Capture the cell that displays the provided text and extract its [X, Y] central coordinate. 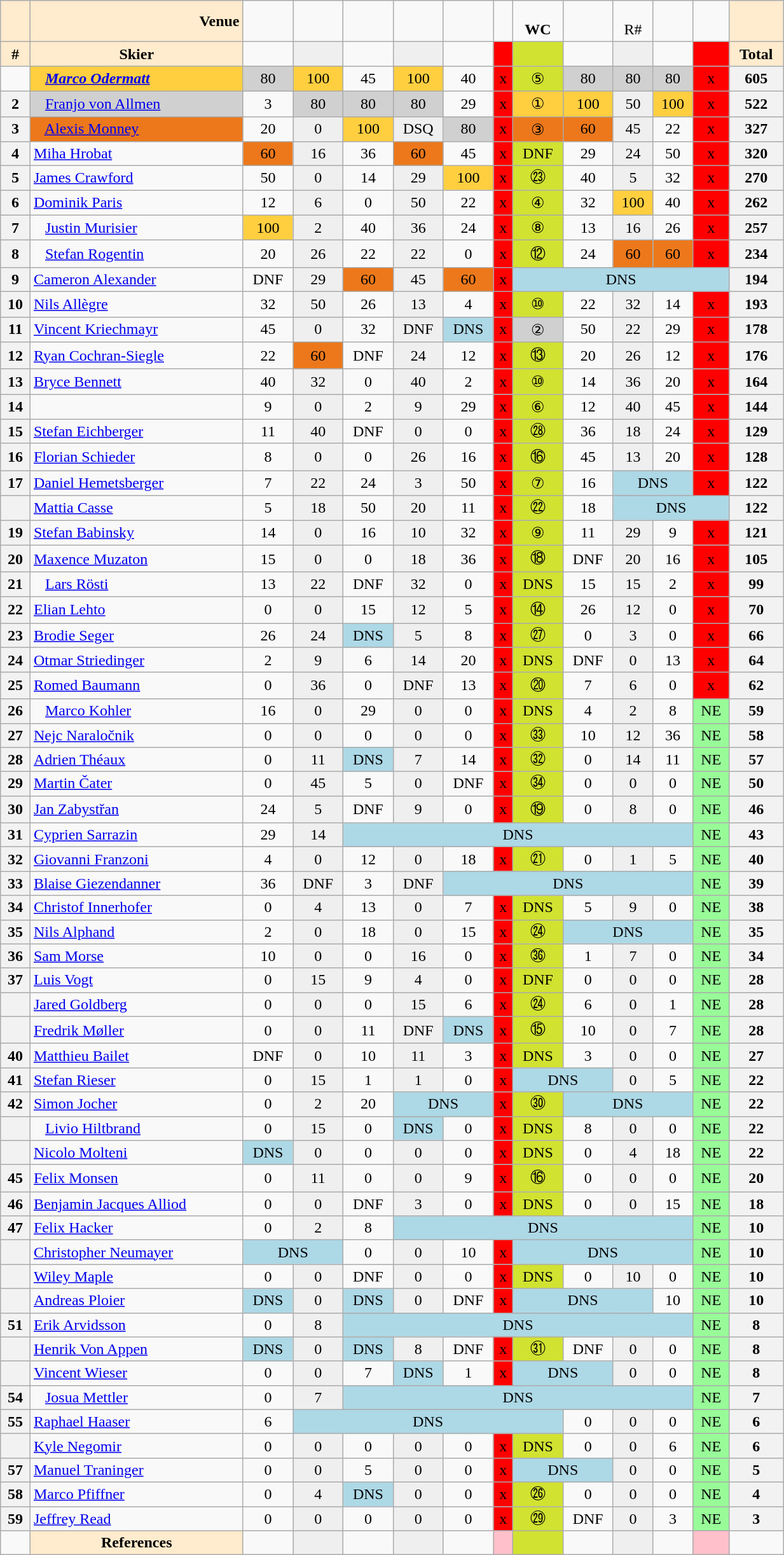
42 [15, 1104]
Josua Mettler [136, 1397]
Adrien Théaux [136, 759]
DSQ [418, 129]
43 [757, 835]
Manuel Traninger [136, 1470]
Christopher Neumayer [136, 1252]
Nils Alphand [136, 932]
② [538, 329]
WC [538, 22]
㉘ [538, 431]
Stefan Rieser [136, 1080]
70 [757, 611]
Elian Lehto [136, 611]
⑲ [538, 809]
30 [15, 809]
Henrik Von Appen [136, 1349]
㉓ [538, 178]
Cyprien Sarrazin [136, 835]
23 [15, 635]
㉙ [538, 1518]
62 [757, 686]
㉒ [538, 508]
Christof Innerhofer [136, 908]
19 [15, 533]
Marco Kohler [136, 711]
⑮ [538, 1030]
Erik Arvidsson [136, 1325]
Vincent Kriechmayr [136, 329]
Marco Odermatt [136, 79]
605 [757, 79]
Felix Hacker [136, 1228]
Dominik Paris [136, 203]
Wiley Maple [136, 1276]
257 [757, 228]
41 [15, 1080]
Sam Morse [136, 956]
Blaise Giezendanner [136, 883]
Venue [136, 22]
Nejc Naraločnik [136, 735]
Otmar Striedinger [136, 660]
James Crawford [136, 178]
Kyle Negomir [136, 1446]
⑨ [538, 533]
327 [757, 129]
㉝ [538, 735]
Raphael Haaser [136, 1421]
Stefan Eichberger [136, 431]
Maxence Muzaton [136, 558]
㉚ [538, 1104]
55 [15, 1421]
Matthieu Bailet [136, 1056]
Marco Pfiffner [136, 1494]
234 [757, 254]
# [15, 54]
Cameron Alexander [136, 279]
③ [538, 129]
144 [757, 407]
38 [757, 908]
⑫ [538, 254]
Jared Goldberg [136, 1004]
25 [15, 686]
Luis Vogt [136, 980]
⑤ [538, 79]
⑧ [538, 228]
Romed Baumann [136, 686]
Benjamin Jacques Alliod [136, 1204]
66 [757, 635]
21 [15, 584]
121 [757, 533]
㉑ [538, 859]
⑥ [538, 407]
194 [757, 279]
Andreas Ploier [136, 1301]
Miha Hrobat [136, 154]
37 [15, 980]
R# [633, 22]
Jeffrey Read [136, 1518]
320 [757, 154]
⑱ [538, 558]
47 [15, 1228]
Jan Zabystřan [136, 809]
33 [15, 883]
178 [757, 329]
105 [757, 558]
64 [757, 660]
Alexis Monney [136, 129]
164 [757, 382]
Franjo von Allmen [136, 104]
129 [757, 431]
39 [757, 883]
References [136, 1543]
176 [757, 356]
262 [757, 203]
Justin Murisier [136, 228]
193 [757, 304]
Bryce Bennett [136, 382]
Martin Čater [136, 784]
㉖ [538, 1494]
Fredrik Møller [136, 1030]
Lars Rösti [136, 584]
④ [538, 203]
Giovanni Franzoni [136, 859]
Vincent Wieser [136, 1373]
Brodie Seger [136, 635]
Mattia Casse [136, 508]
⑦ [538, 483]
㉗ [538, 635]
Stefan Babinsky [136, 533]
31 [15, 835]
522 [757, 104]
54 [15, 1397]
Nils Allègre [136, 304]
① [538, 104]
㊱ [538, 956]
Stefan Rogentin [136, 254]
Ryan Cochran-Siegle [136, 356]
Total [757, 54]
Florian Schieder [136, 457]
17 [15, 483]
⑭ [538, 611]
Daniel Hemetsberger [136, 483]
Felix Monsen [136, 1178]
Skier [136, 54]
㉞ [538, 784]
128 [757, 457]
Simon Jocher [136, 1104]
⑳ [538, 686]
Nicolo Molteni [136, 1152]
270 [757, 178]
99 [757, 584]
51 [15, 1325]
Livio Hiltbrand [136, 1128]
⑬ [538, 356]
㉜ [538, 759]
㉛ [538, 1349]
